From the cell containing the given text, extract its center point as [X, Y] coordinate. 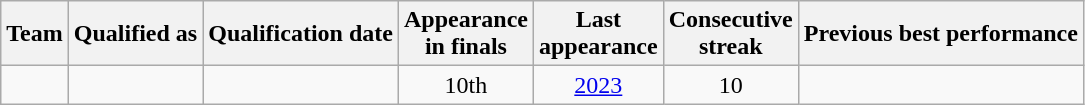
Qualified as [135, 34]
Lastappearance [598, 34]
Consecutivestreak [730, 34]
Previous best performance [940, 34]
Team [35, 34]
2023 [598, 85]
Appearancein finals [466, 34]
Qualification date [301, 34]
10th [466, 85]
10 [730, 85]
